Return the (X, Y) coordinate for the center point of the cell that contains the specified text.  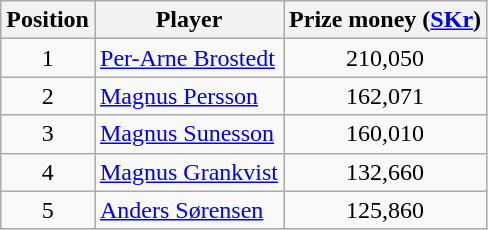
4 (48, 172)
2 (48, 96)
Anders Sørensen (188, 210)
Prize money (SKr) (386, 20)
210,050 (386, 58)
Position (48, 20)
125,860 (386, 210)
Magnus Sunesson (188, 134)
132,660 (386, 172)
Player (188, 20)
Per-Arne Brostedt (188, 58)
3 (48, 134)
160,010 (386, 134)
5 (48, 210)
162,071 (386, 96)
Magnus Grankvist (188, 172)
Magnus Persson (188, 96)
1 (48, 58)
